Determine the (X, Y) coordinate at the center of the cell enclosing the given text.  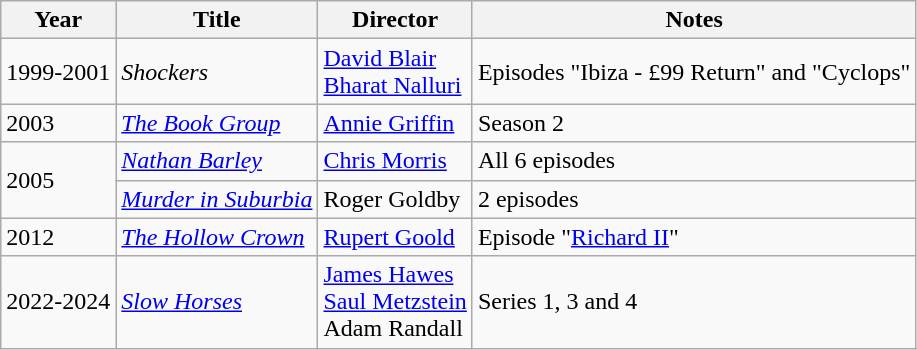
Season 2 (694, 123)
The Book Group (217, 123)
Year (58, 20)
Title (217, 20)
James HawesSaul MetzsteinAdam Randall (395, 302)
2003 (58, 123)
Chris Morris (395, 161)
Roger Goldby (395, 199)
The Hollow Crown (217, 237)
Slow Horses (217, 302)
1999-2001 (58, 72)
Series 1, 3 and 4 (694, 302)
Murder in Suburbia (217, 199)
Nathan Barley (217, 161)
2022-2024 (58, 302)
All 6 episodes (694, 161)
Episode "Richard II" (694, 237)
David BlairBharat Nalluri (395, 72)
Annie Griffin (395, 123)
2012 (58, 237)
Rupert Goold (395, 237)
2005 (58, 180)
Director (395, 20)
Episodes "Ibiza - £99 Return" and "Cyclops" (694, 72)
Shockers (217, 72)
Notes (694, 20)
2 episodes (694, 199)
